Return the [x, y] coordinate for the center point of the cell that contains the specified text.  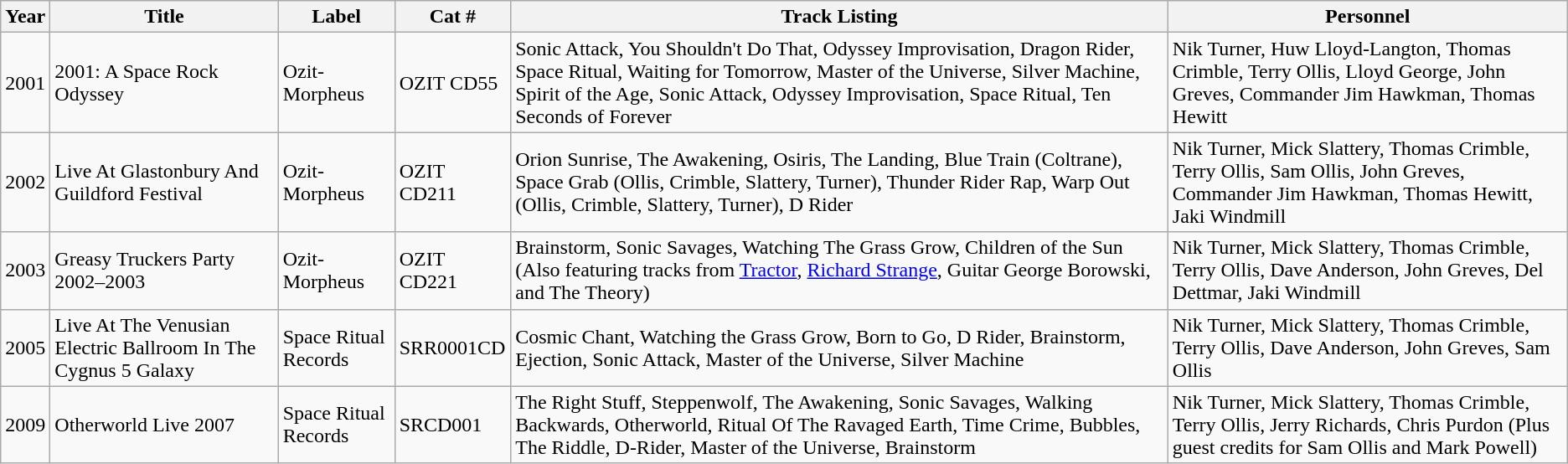
OZIT CD221 [452, 271]
2003 [25, 271]
2002 [25, 183]
Personnel [1367, 17]
Otherworld Live 2007 [164, 425]
Year [25, 17]
Live At Glastonbury And Guildford Festival [164, 183]
Greasy Truckers Party 2002–2003 [164, 271]
OZIT CD211 [452, 183]
Nik Turner, Mick Slattery, Thomas Crimble, Terry Ollis, Dave Anderson, John Greves, Sam Ollis [1367, 348]
Track Listing [839, 17]
2001 [25, 82]
2005 [25, 348]
2009 [25, 425]
Nik Turner, Mick Slattery, Thomas Crimble, Terry Ollis, Sam Ollis, John Greves, Commander Jim Hawkman, Thomas Hewitt, Jaki Windmill [1367, 183]
SRR0001CD [452, 348]
Nik Turner, Huw Lloyd-Langton, Thomas Crimble, Terry Ollis, Lloyd George, John Greves, Commander Jim Hawkman, Thomas Hewitt [1367, 82]
SRCD001 [452, 425]
Cosmic Chant, Watching the Grass Grow, Born to Go, D Rider, Brainstorm, Ejection, Sonic Attack, Master of the Universe, Silver Machine [839, 348]
Live At The Venusian Electric Ballroom In The Cygnus 5 Galaxy [164, 348]
2001: A Space Rock Odyssey [164, 82]
Title [164, 17]
Cat # [452, 17]
OZIT CD55 [452, 82]
Nik Turner, Mick Slattery, Thomas Crimble, Terry Ollis, Jerry Richards, Chris Purdon (Plus guest credits for Sam Ollis and Mark Powell) [1367, 425]
Nik Turner, Mick Slattery, Thomas Crimble, Terry Ollis, Dave Anderson, John Greves, Del Dettmar, Jaki Windmill [1367, 271]
Label [337, 17]
